Capture the cell that displays the provided text and extract its (X, Y) central coordinate. 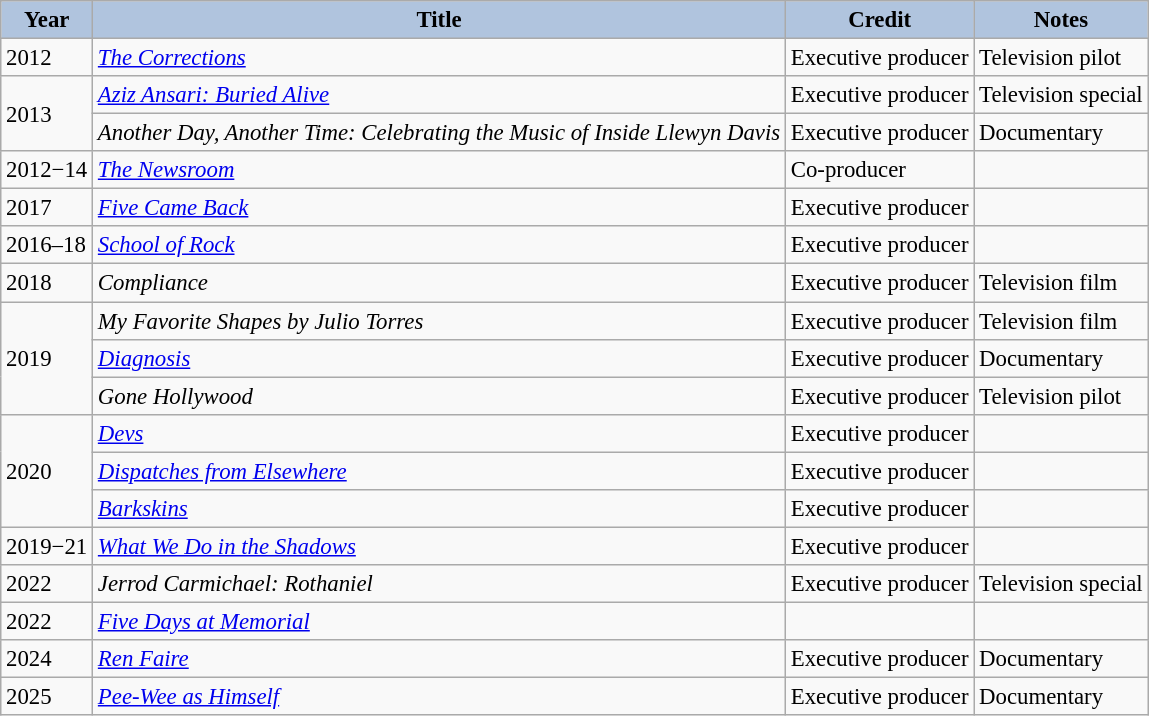
2020 (47, 470)
The Corrections (440, 58)
What We Do in the Shadows (440, 546)
2025 (47, 697)
Credit (879, 20)
Year (47, 20)
2016–18 (47, 245)
2012 (47, 58)
Gone Hollywood (440, 396)
Compliance (440, 283)
Devs (440, 433)
Barkskins (440, 509)
Five Days at Memorial (440, 621)
2019−21 (47, 546)
Dispatches from Elsewhere (440, 471)
2019 (47, 358)
2017 (47, 208)
Jerrod Carmichael: Rothaniel (440, 584)
The Newsroom (440, 170)
My Favorite Shapes by Julio Torres (440, 321)
2024 (47, 659)
2018 (47, 283)
School of Rock (440, 245)
Title (440, 20)
Diagnosis (440, 358)
Another Day, Another Time: Celebrating the Music of Inside Llewyn Davis (440, 133)
2012−14 (47, 170)
Notes (1061, 20)
2013 (47, 114)
Five Came Back (440, 208)
Aziz Ansari: Buried Alive (440, 95)
Ren Faire (440, 659)
Pee-Wee as Himself (440, 697)
Co-producer (879, 170)
